For the text-containing cell, return its midpoint in (x, y) coordinate format. 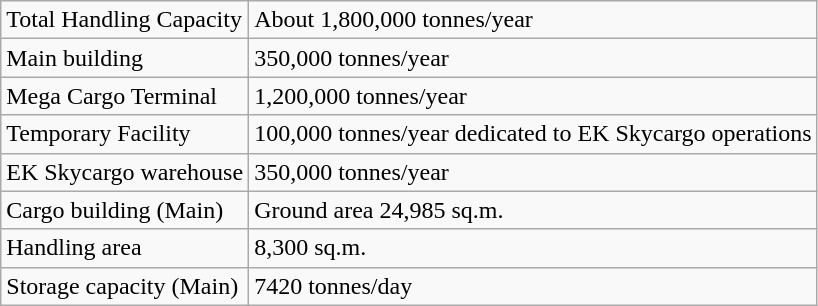
Main building (125, 58)
1,200,000 tonnes/year (533, 96)
100,000 tonnes/year dedicated to EK Skycargo operations (533, 134)
7420 tonnes/day (533, 286)
EK Skycargo warehouse (125, 172)
Total Handling Capacity (125, 20)
Storage capacity (Main) (125, 286)
Ground area 24,985 sq.m. (533, 210)
Handling area (125, 248)
Cargo building (Main) (125, 210)
About 1,800,000 tonnes/year (533, 20)
Mega Cargo Terminal (125, 96)
8,300 sq.m. (533, 248)
Temporary Facility (125, 134)
